Return (x, y) of the center of cell containing provided text 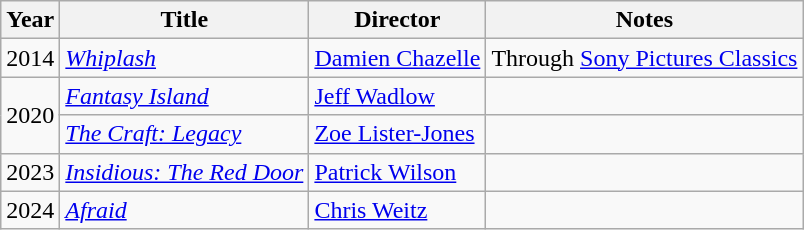
Whiplash (184, 58)
Afraid (184, 210)
2020 (30, 115)
2014 (30, 58)
The Craft: Legacy (184, 134)
Chris Weitz (398, 210)
Director (398, 20)
Fantasy Island (184, 96)
Patrick Wilson (398, 172)
Year (30, 20)
2024 (30, 210)
Notes (644, 20)
Zoe Lister-Jones (398, 134)
Title (184, 20)
Jeff Wadlow (398, 96)
2023 (30, 172)
Through Sony Pictures Classics (644, 58)
Insidious: The Red Door (184, 172)
Damien Chazelle (398, 58)
